Identify which cell holds the provided text, then report its [x, y] central coordinate. 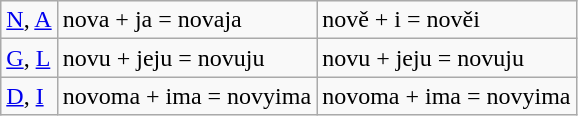
N, A [29, 20]
G, L [29, 58]
D, I [29, 96]
nova + ja = novaja [186, 20]
nově + i = nověi [446, 20]
